Extract the (x, y) coordinate from the center of the cell holding the provided text.  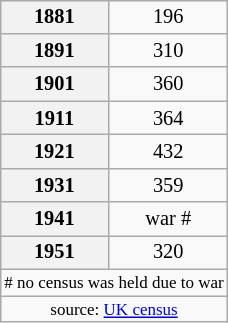
1911 (54, 118)
360 (168, 84)
320 (168, 253)
1921 (54, 152)
1891 (54, 51)
1931 (54, 185)
1901 (54, 84)
1951 (54, 253)
359 (168, 185)
# no census was held due to war (114, 282)
364 (168, 118)
432 (168, 152)
1941 (54, 219)
310 (168, 51)
source: UK census (114, 309)
196 (168, 17)
war # (168, 219)
1881 (54, 17)
